Identify which cell holds the provided text, then report its (x, y) central coordinate. 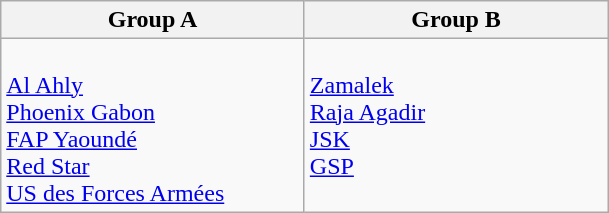
Zamalek Raja Agadir JSK GSP (456, 126)
Group A (153, 20)
Group B (456, 20)
Al Ahly Phoenix Gabon FAP Yaoundé Red Star US des Forces Armées (153, 126)
